Find where the given text appears and provide that cell's center as (X, Y) coordinate. 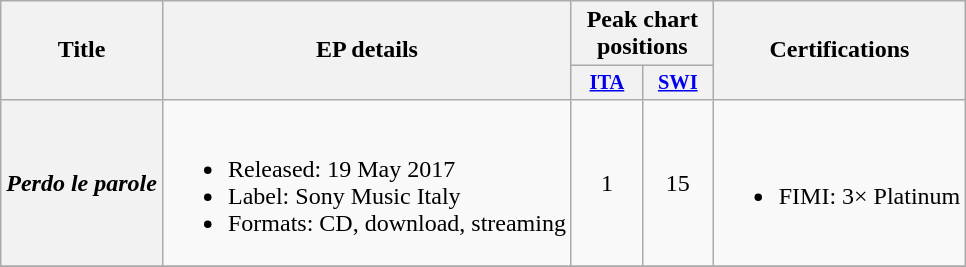
Peak chart positions (642, 34)
Title (82, 50)
EP details (366, 50)
SWI (678, 83)
Perdo le parole (82, 182)
15 (678, 182)
Certifications (840, 50)
1 (606, 182)
ITA (606, 83)
FIMI: 3× Platinum (840, 182)
Released: 19 May 2017Label: Sony Music ItalyFormats: CD, download, streaming (366, 182)
